Output the (x, y) coordinate of the center of the cell containing the given text.  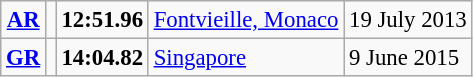
14:04.82 (102, 58)
19 July 2013 (408, 20)
9 June 2015 (408, 58)
12:51.96 (102, 20)
Fontvieille, Monaco (246, 20)
GR (24, 58)
Singapore (246, 58)
AR (24, 20)
